Find where the given text appears and provide that cell's center as [x, y] coordinate. 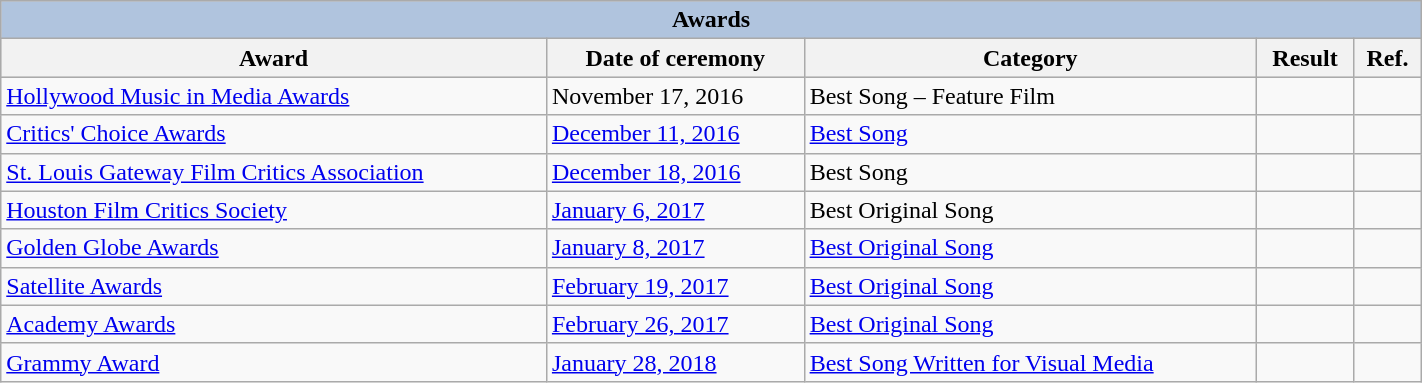
Best Song Written for Visual Media [1030, 362]
Houston Film Critics Society [274, 210]
Satellite Awards [274, 286]
Date of ceremony [675, 58]
Result [1304, 58]
February 26, 2017 [675, 324]
February 19, 2017 [675, 286]
Ref. [1388, 58]
Best Song – Feature Film [1030, 96]
Academy Awards [274, 324]
Grammy Award [274, 362]
November 17, 2016 [675, 96]
Award [274, 58]
St. Louis Gateway Film Critics Association [274, 172]
Critics' Choice Awards [274, 134]
January 8, 2017 [675, 248]
Awards [711, 20]
January 6, 2017 [675, 210]
January 28, 2018 [675, 362]
December 18, 2016 [675, 172]
Golden Globe Awards [274, 248]
December 11, 2016 [675, 134]
Category [1030, 58]
Hollywood Music in Media Awards [274, 96]
